From the cell containing the given text, extract its center point as (x, y) coordinate. 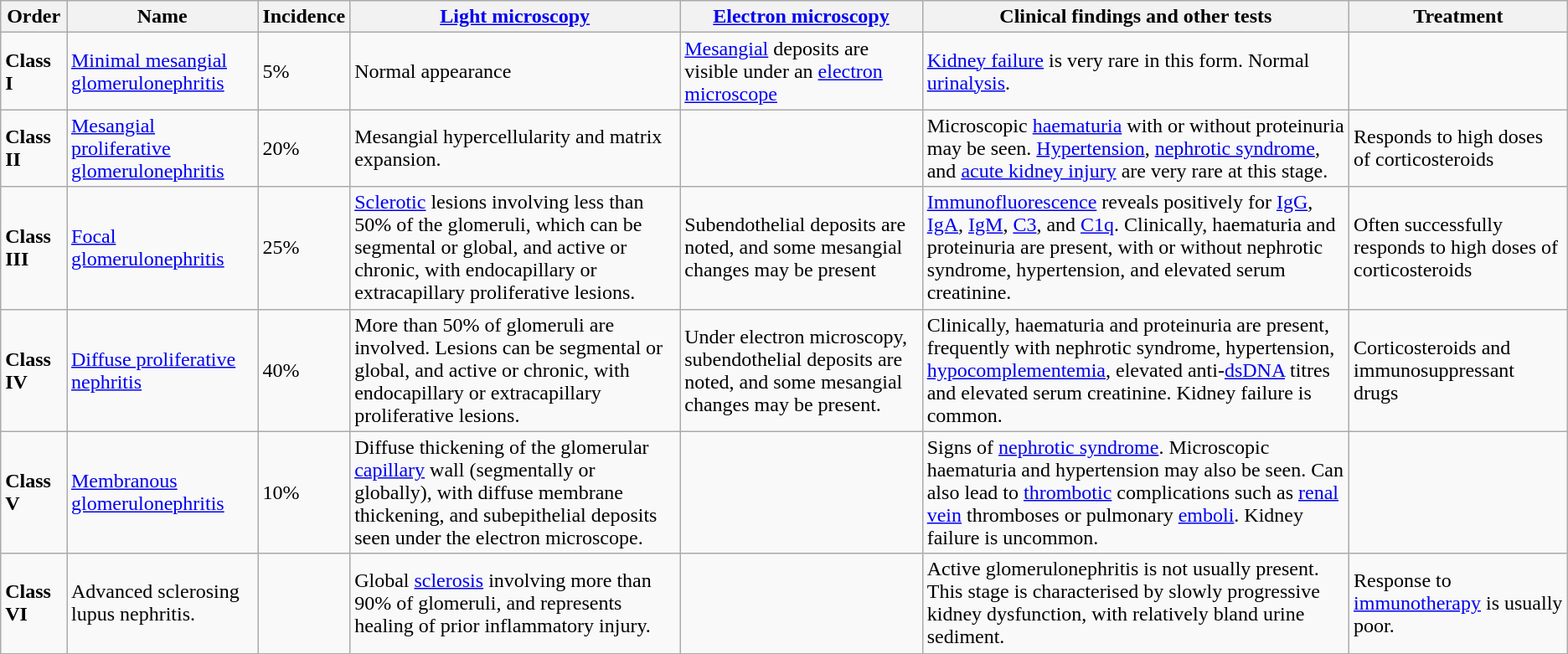
Class I (34, 71)
Order (34, 17)
Class IV (34, 370)
20% (304, 148)
Subendothelial deposits are noted, and some mesangial changes may be present (801, 248)
Light microscopy (515, 17)
Advanced sclerosing lupus nephritis. (162, 603)
Class VI (34, 603)
Responds to high doses of corticosteroids (1459, 148)
Diffuse proliferative nephritis (162, 370)
Global sclerosis involving more than 90% of glomeruli, and represents healing of prior inflammatory injury. (515, 603)
25% (304, 248)
Membranous glomerulonephritis (162, 492)
Mesangial hypercellularity and matrix expansion. (515, 148)
Under electron microscopy, subendothelial deposits are noted, and some mesangial changes may be present. (801, 370)
Treatment (1459, 17)
Mesangial proliferative glomerulonephritis (162, 148)
40% (304, 370)
Class V (34, 492)
Electron microscopy (801, 17)
5% (304, 71)
Response to immunotherapy is usually poor. (1459, 603)
Kidney failure is very rare in this form. Normal urinalysis. (1136, 71)
Corticosteroids and immunosuppressant drugs (1459, 370)
Class II (34, 148)
Class III (34, 248)
Clinical findings and other tests (1136, 17)
Mesangial deposits are visible under an electron microscope (801, 71)
Normal appearance (515, 71)
Often successfully responds to high doses of corticosteroids (1459, 248)
Focal glomerulonephritis (162, 248)
Minimal mesangial glomerulonephritis (162, 71)
Name (162, 17)
Incidence (304, 17)
10% (304, 492)
